Provide the (x, y) coordinate of the cell's center where the given text is located.  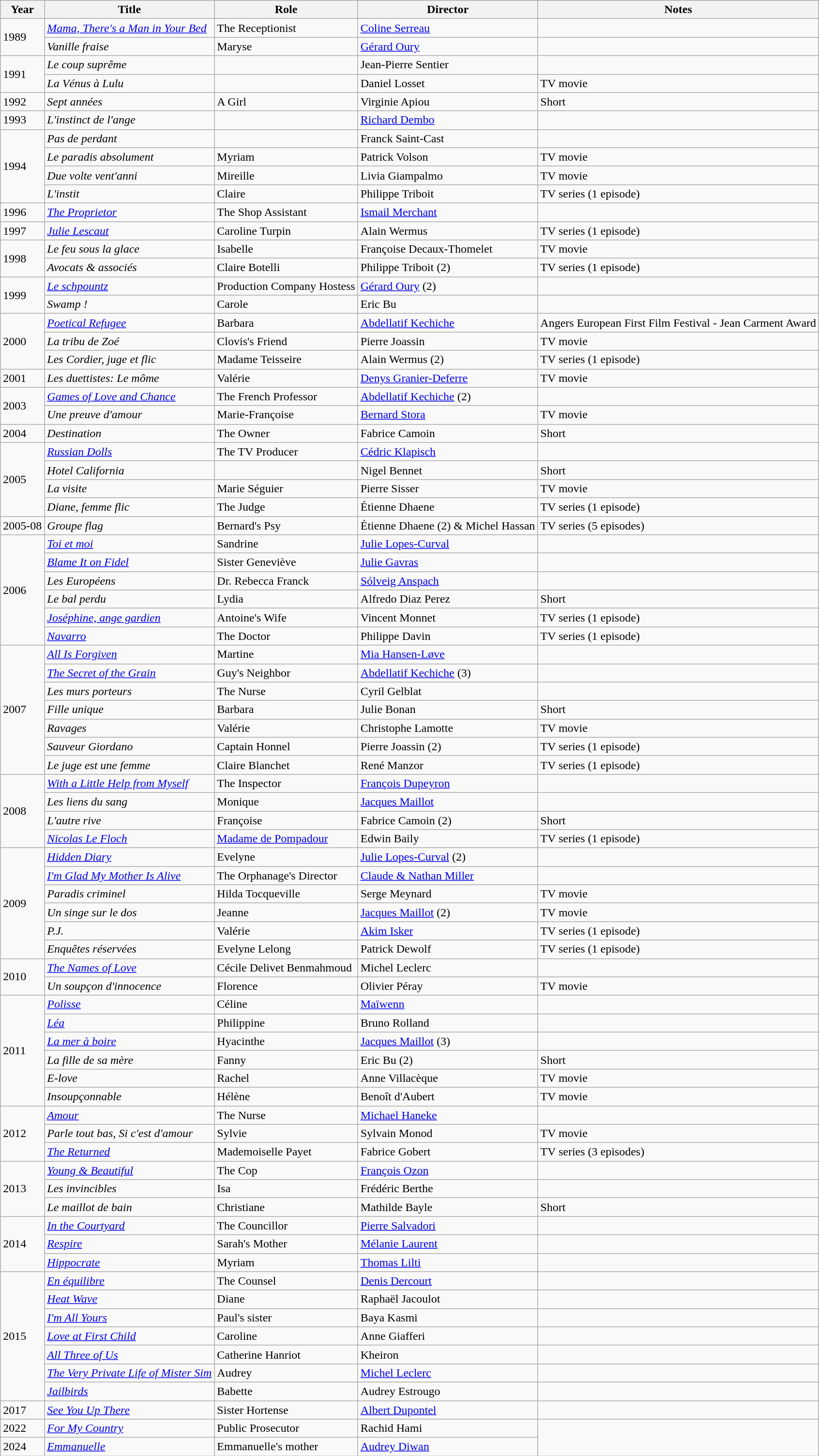
Denys Granier-Deferre (448, 378)
Les murs porteurs (130, 691)
Serge Meynard (448, 894)
The Secret of the Grain (130, 673)
Love at First Child (130, 1336)
Eric Bu (2) (448, 1060)
Le bal perdu (130, 599)
Sarah's Mother (286, 1244)
René Manzor (448, 765)
Le feu sous la glace (130, 249)
Patrick Volson (448, 157)
Caroline (286, 1336)
Games of Love and Chance (130, 396)
Hippocrate (130, 1262)
2017 (22, 1410)
Alain Wermus (2) (448, 360)
Florence (286, 986)
The French Professor (286, 396)
Étienne Dhaene (2) & Michel Hassan (448, 525)
Respire (130, 1244)
1993 (22, 120)
Notes (679, 10)
Alain Wermus (448, 231)
Les Cordier, juge et flic (130, 360)
2000 (22, 341)
Jailbirds (130, 1391)
A Girl (286, 102)
Destination (130, 433)
1994 (22, 166)
Catherine Hanriot (286, 1354)
Ravages (130, 728)
Vincent Monnet (448, 618)
2011 (22, 1050)
2009 (22, 903)
The Shop Assistant (286, 212)
Abdellatif Kechiche (3) (448, 673)
Fabrice Gobert (448, 1152)
The Orphanage's Director (286, 876)
Olivier Péray (448, 986)
Denis Dercourt (448, 1281)
Sister Hortense (286, 1410)
Maïwenn (448, 1004)
Madame Teisseire (286, 360)
TV series (3 episodes) (679, 1152)
1998 (22, 258)
P.J. (130, 931)
Nicolas Le Floch (130, 839)
Les invincibles (130, 1189)
Sandrine (286, 544)
Swamp ! (130, 304)
Parle tout bas, Si c'est d'amour (130, 1134)
Le juge est une femme (130, 765)
Poetical Refugee (130, 323)
TV series (5 episodes) (679, 525)
Fille unique (130, 710)
Eric Bu (448, 304)
The Very Private Life of Mister Sim (130, 1373)
Gérard Oury (2) (448, 286)
Alfredo Diaz Perez (448, 599)
Pierre Sisser (448, 488)
Céline (286, 1004)
1989 (22, 37)
Julie Gavras (448, 562)
1992 (22, 102)
Bruno Rolland (448, 1023)
La Vénus à Lulu (130, 83)
2005-08 (22, 525)
Un soupçon d'innocence (130, 986)
Production Company Hostess (286, 286)
In the Courtyard (130, 1226)
L'instit (130, 194)
E-love (130, 1078)
Mélanie Laurent (448, 1244)
Young & Beautiful (130, 1170)
Le paradis absolument (130, 157)
2001 (22, 378)
Baya Kasmi (448, 1318)
Benoît d'Aubert (448, 1096)
Claude & Nathan Miller (448, 876)
La fille de sa mère (130, 1060)
Claire Botelli (286, 268)
I'm Glad My Mother Is Alive (130, 876)
The TV Producer (286, 452)
The Names of Love (130, 968)
Françoise Decaux-Thomelet (448, 249)
Lydia (286, 599)
Fabrice Camoin (2) (448, 820)
François Dupeyron (448, 783)
With a Little Help from Myself (130, 783)
Diane, femme flic (130, 507)
Christiane (286, 1207)
Thomas Lilti (448, 1262)
Ismail Merchant (448, 212)
Angers European First Film Festival - Jean Carment Award (679, 323)
Joséphine, ange gardien (130, 618)
Role (286, 10)
Hilda Tocqueville (286, 894)
Monique (286, 802)
Navarro (130, 636)
Sólveig Anspach (448, 581)
Cyril Gelblat (448, 691)
Coline Serreau (448, 28)
Nigel Bennet (448, 470)
Rachid Hami (448, 1428)
The Cop (286, 1170)
Isabelle (286, 249)
Emmanuelle's mother (286, 1447)
Clovis's Friend (286, 341)
Les liens du sang (130, 802)
Blame It on Fidel (130, 562)
Claire Blanchet (286, 765)
Caroline Turpin (286, 231)
Russian Dolls (130, 452)
La visite (130, 488)
Isa (286, 1189)
Franck Saint-Cast (448, 138)
2005 (22, 479)
Mathilde Bayle (448, 1207)
Raphaël Jacoulot (448, 1299)
Julie Bonan (448, 710)
Mama, There's a Man in Your Bed (130, 28)
Hélène (286, 1096)
Bernard Stora (448, 415)
Public Prosecutor (286, 1428)
Fabrice Camoin (448, 433)
Jean-Pierre Sentier (448, 65)
Mireille (286, 175)
The Proprietor (130, 212)
Julie Lopes-Curval (448, 544)
Anne Villacèque (448, 1078)
Captain Honnel (286, 746)
Dr. Rebecca Franck (286, 581)
Audrey (286, 1373)
Gérard Oury (448, 46)
Hyacinthe (286, 1041)
Marie-Françoise (286, 415)
Madame de Pompadour (286, 839)
Virginie Apiou (448, 102)
Sauveur Giordano (130, 746)
Vanille fraise (130, 46)
Sister Geneviève (286, 562)
Title (130, 10)
Claire (286, 194)
Philippine (286, 1023)
2006 (22, 590)
All Three of Us (130, 1354)
Philippe Triboit (448, 194)
Françoise (286, 820)
Director (448, 10)
Evelyne (286, 857)
Polisse (130, 1004)
L'autre rive (130, 820)
2003 (22, 406)
Bernard's Psy (286, 525)
Les duettistes: Le môme (130, 378)
Due volte vent'anni (130, 175)
Year (22, 10)
Amour (130, 1115)
The Judge (286, 507)
L'instinct de l'ange (130, 120)
Babette (286, 1391)
2004 (22, 433)
Audrey Estrougo (448, 1391)
Hidden Diary (130, 857)
All Is Forgiven (130, 654)
The Receptionist (286, 28)
La tribu de Zoé (130, 341)
Insoupçonnable (130, 1096)
Léa (130, 1023)
Carole (286, 304)
Kheiron (448, 1354)
Cécile Delivet Benmahmoud (286, 968)
The Councillor (286, 1226)
Evelyne Lelong (286, 949)
2014 (22, 1244)
Avocats & associés (130, 268)
Toi et moi (130, 544)
Heat Wave (130, 1299)
Maryse (286, 46)
2015 (22, 1336)
Pierre Joassin (448, 341)
The Inspector (286, 783)
2010 (22, 977)
Anne Giafferi (448, 1336)
Abdellatif Kechiche (448, 323)
Les Européens (130, 581)
Mademoiselle Payet (286, 1152)
Abdellatif Kechiche (2) (448, 396)
Jacques Maillot (3) (448, 1041)
Livia Giampalmo (448, 175)
Guy's Neighbor (286, 673)
Étienne Dhaene (448, 507)
Paul's sister (286, 1318)
Cédric Klapisch (448, 452)
Jeanne (286, 912)
Philippe Triboit (2) (448, 268)
1997 (22, 231)
Akim Isker (448, 931)
1991 (22, 74)
The Returned (130, 1152)
En équilibre (130, 1281)
Martine (286, 654)
2012 (22, 1133)
Philippe Davin (448, 636)
Patrick Dewolf (448, 949)
Antoine's Wife (286, 618)
François Ozon (448, 1170)
2022 (22, 1428)
2007 (22, 710)
2008 (22, 811)
Le schpountz (130, 286)
Frédéric Berthe (448, 1189)
Enquêtes réservées (130, 949)
Une preuve d'amour (130, 415)
Pas de perdant (130, 138)
Daniel Losset (448, 83)
Michael Haneke (448, 1115)
La mer à boire (130, 1041)
Albert Dupontel (448, 1410)
2013 (22, 1189)
Rachel (286, 1078)
The Counsel (286, 1281)
Groupe flag (130, 525)
Paradis criminel (130, 894)
1996 (22, 212)
Hotel California (130, 470)
Fanny (286, 1060)
Diane (286, 1299)
Sylvie (286, 1134)
Pierre Salvadori (448, 1226)
For My Country (130, 1428)
See You Up There (130, 1410)
Christophe Lamotte (448, 728)
The Doctor (286, 636)
The Owner (286, 433)
2024 (22, 1447)
Audrey Diwan (448, 1447)
Julie Lopes-Curval (2) (448, 857)
Sylvain Monod (448, 1134)
Marie Séguier (286, 488)
Pierre Joassin (2) (448, 746)
Jacques Maillot (2) (448, 912)
Julie Lescaut (130, 231)
Edwin Baily (448, 839)
Le coup suprême (130, 65)
I'm All Yours (130, 1318)
Un singe sur le dos (130, 912)
Emmanuelle (130, 1447)
Sept années (130, 102)
Jacques Maillot (448, 802)
Le maillot de bain (130, 1207)
Mia Hansen-Løve (448, 654)
1999 (22, 295)
Richard Dembo (448, 120)
